Return [X, Y] of the center of cell containing provided text 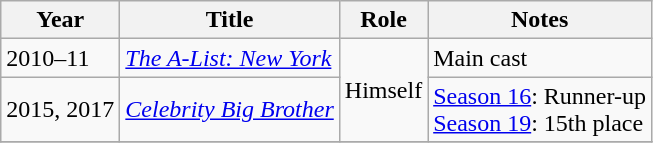
Himself [383, 90]
Year [60, 20]
Main cast [540, 58]
Title [230, 20]
2010–11 [60, 58]
Notes [540, 20]
Celebrity Big Brother [230, 110]
Season 16: Runner-upSeason 19: 15th place [540, 110]
Role [383, 20]
The A-List: New York [230, 58]
2015, 2017 [60, 110]
